Identify which cell holds the provided text, then report its [X, Y] central coordinate. 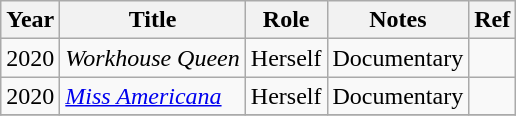
Miss Americana [152, 96]
Role [286, 20]
Year [30, 20]
Title [152, 20]
Workhouse Queen [152, 58]
Ref [492, 20]
Notes [398, 20]
